Identify which cell holds the provided text, then report its [x, y] central coordinate. 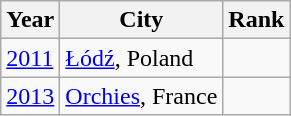
City [142, 20]
2013 [30, 96]
Łódź, Poland [142, 58]
Year [30, 20]
Rank [256, 20]
2011 [30, 58]
Orchies, France [142, 96]
